Find where the given text appears and provide that cell's center as [x, y] coordinate. 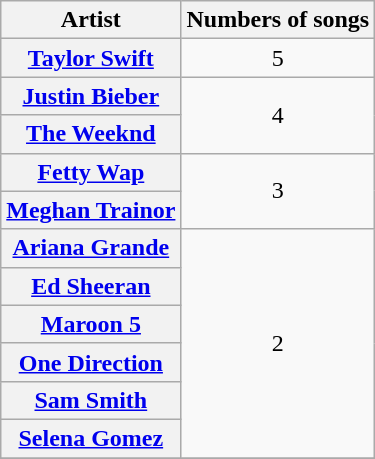
Selena Gomez [91, 438]
One Direction [91, 362]
Sam Smith [91, 400]
4 [278, 115]
Fetty Wap [91, 172]
Maroon 5 [91, 324]
Taylor Swift [91, 58]
Artist [91, 20]
Numbers of songs [278, 20]
3 [278, 191]
2 [278, 343]
Ed Sheeran [91, 286]
5 [278, 58]
Justin Bieber [91, 96]
The Weeknd [91, 134]
Ariana Grande [91, 248]
Meghan Trainor [91, 210]
